Output the [X, Y] coordinate of the center of the cell containing the given text.  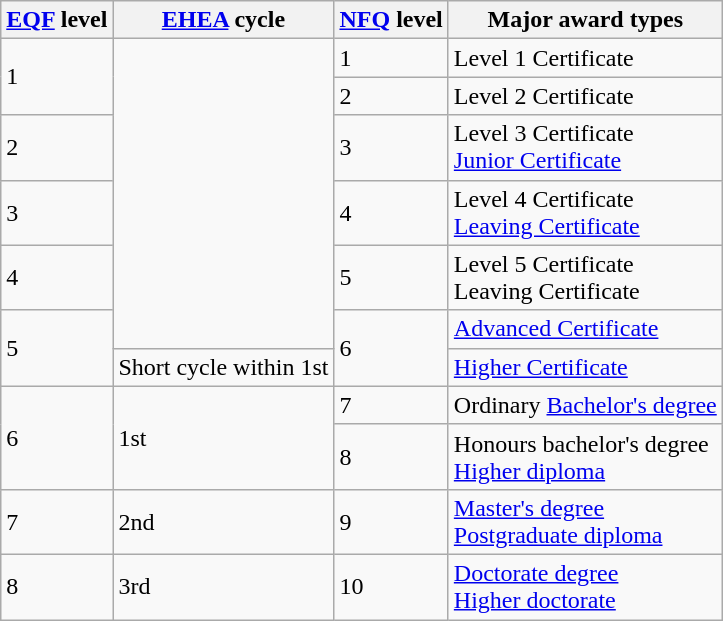
Level 1 Certificate [585, 58]
Honours bachelor's degreeHigher diploma [585, 456]
EHEA cycle [224, 20]
Higher Certificate [585, 367]
2nd [224, 522]
Level 4 CertificateLeaving Certificate [585, 212]
Advanced Certificate [585, 329]
3rd [224, 586]
Level 3 CertificateJunior Certificate [585, 148]
EQF level [57, 20]
9 [391, 522]
Level 5 CertificateLeaving Certificate [585, 278]
Level 2 Certificate [585, 96]
1st [224, 438]
10 [391, 586]
Doctorate degreeHigher doctorate [585, 586]
NFQ level [391, 20]
Ordinary Bachelor's degree [585, 405]
Master's degreePostgraduate diploma [585, 522]
Short cycle within 1st [224, 367]
Major award types [585, 20]
